Identify which cell holds the provided text, then report its (X, Y) central coordinate. 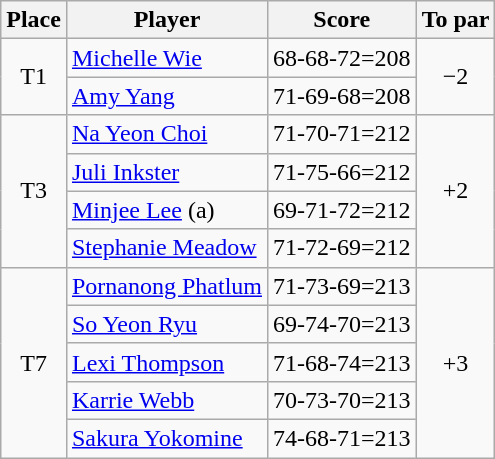
−2 (456, 77)
71-75-66=212 (342, 172)
+3 (456, 362)
Player (166, 20)
Karrie Webb (166, 400)
71-69-68=208 (342, 96)
Score (342, 20)
Pornanong Phatlum (166, 286)
So Yeon Ryu (166, 324)
Stephanie Meadow (166, 248)
T1 (34, 77)
69-74-70=213 (342, 324)
Amy Yang (166, 96)
T7 (34, 362)
71-72-69=212 (342, 248)
70-73-70=213 (342, 400)
Lexi Thompson (166, 362)
71-68-74=213 (342, 362)
To par (456, 20)
Juli Inkster (166, 172)
Michelle Wie (166, 58)
Place (34, 20)
Na Yeon Choi (166, 134)
+2 (456, 191)
T3 (34, 191)
Minjee Lee (a) (166, 210)
69-71-72=212 (342, 210)
71-73-69=213 (342, 286)
Sakura Yokomine (166, 438)
74-68-71=213 (342, 438)
71-70-71=212 (342, 134)
68-68-72=208 (342, 58)
